Search for the cell housing the specified text and yield its (x, y) center coordinate. 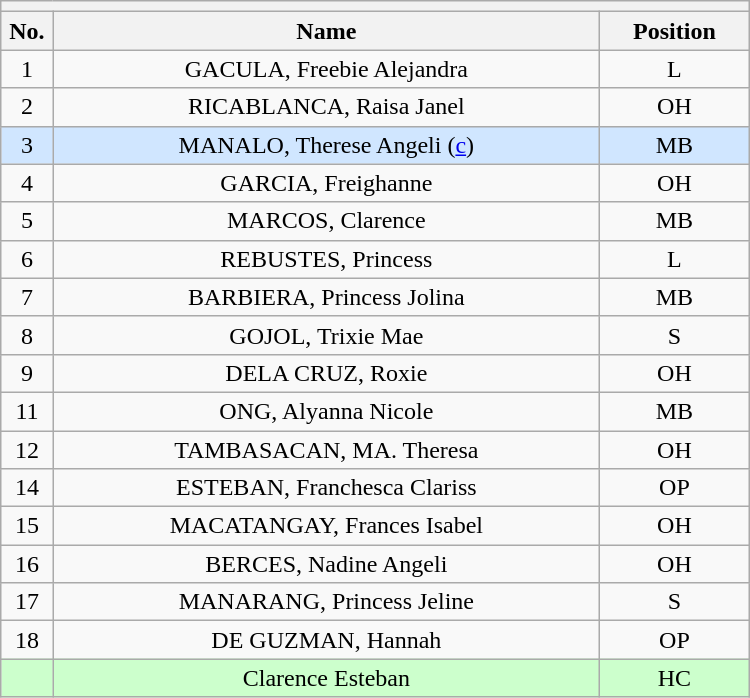
GOJOL, Trixie Mae (326, 335)
GACULA, Freebie Alejandra (326, 69)
DE GUZMAN, Hannah (326, 640)
REBUSTES, Princess (326, 259)
1 (27, 69)
9 (27, 373)
BARBIERA, Princess Jolina (326, 297)
ONG, Alyanna Nicole (326, 411)
HC (675, 678)
7 (27, 297)
TAMBASACAN, MA. Theresa (326, 449)
14 (27, 488)
6 (27, 259)
3 (27, 145)
MACATANGAY, Frances Isabel (326, 526)
15 (27, 526)
12 (27, 449)
Position (675, 31)
BERCES, Nadine Angeli (326, 564)
RICABLANCA, Raisa Janel (326, 107)
Name (326, 31)
4 (27, 183)
2 (27, 107)
MANARANG, Princess Jeline (326, 602)
GARCIA, Freighanne (326, 183)
8 (27, 335)
5 (27, 221)
16 (27, 564)
17 (27, 602)
Clarence Esteban (326, 678)
ESTEBAN, Franchesca Clariss (326, 488)
11 (27, 411)
MARCOS, Clarence (326, 221)
MANALO, Therese Angeli (c) (326, 145)
DELA CRUZ, Roxie (326, 373)
No. (27, 31)
18 (27, 640)
